Provide the [X, Y] coordinate of the cell's center where the given text is located.  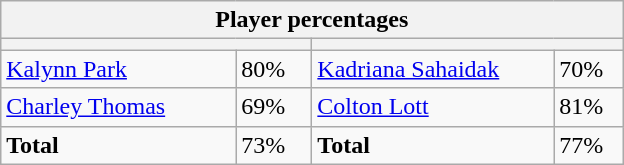
Player percentages [312, 20]
70% [588, 69]
Kadriana Sahaidak [433, 69]
73% [274, 145]
80% [274, 69]
Kalynn Park [118, 69]
69% [274, 107]
Charley Thomas [118, 107]
Colton Lott [433, 107]
77% [588, 145]
81% [588, 107]
